For the text-containing cell, return its midpoint in [X, Y] coordinate format. 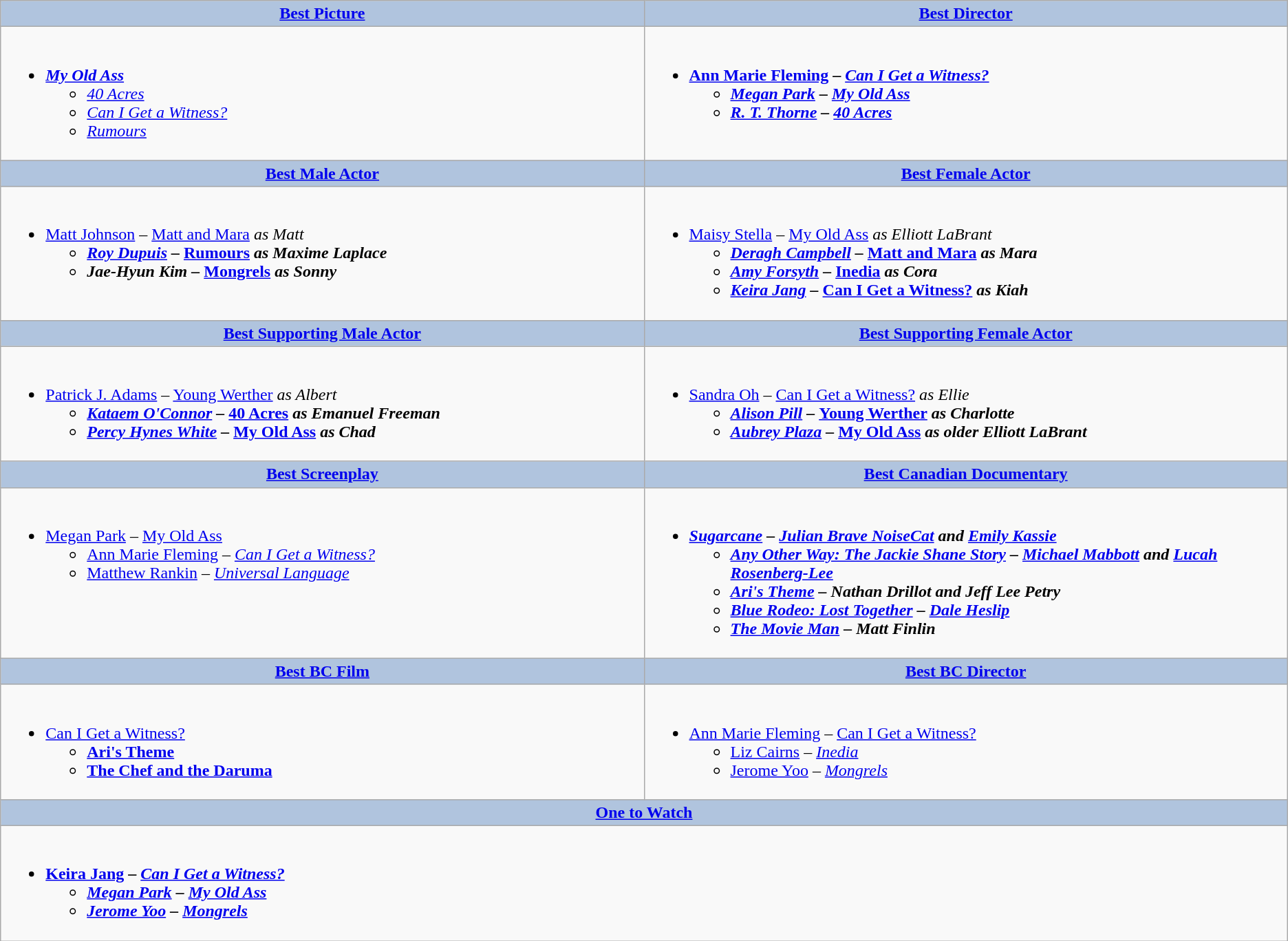
Keira Jang – Can I Get a Witness?Megan Park – My Old AssJerome Yoo – Mongrels [644, 882]
Best Female Actor [966, 173]
Best BC Film [322, 671]
Best Screenplay [322, 474]
My Old Ass40 AcresCan I Get a Witness?Rumours [322, 94]
One to Watch [644, 812]
Patrick J. Adams – Young Werther as AlbertKataem O'Connor – 40 Acres as Emanuel FreemanPercy Hynes White – My Old Ass as Chad [322, 403]
Best Male Actor [322, 173]
Matt Johnson – Matt and Mara as MattRoy Dupuis – Rumours as Maxime LaplaceJae-Hyun Kim – Mongrels as Sonny [322, 253]
Best Picture [322, 14]
Best Director [966, 14]
Best Supporting Male Actor [322, 333]
Can I Get a Witness?Ari's ThemeThe Chef and the Daruma [322, 742]
Best Supporting Female Actor [966, 333]
Best Canadian Documentary [966, 474]
Ann Marie Fleming – Can I Get a Witness?Liz Cairns – InediaJerome Yoo – Mongrels [966, 742]
Megan Park – My Old AssAnn Marie Fleming – Can I Get a Witness?Matthew Rankin – Universal Language [322, 573]
Ann Marie Fleming – Can I Get a Witness?Megan Park – My Old AssR. T. Thorne – 40 Acres [966, 94]
Sandra Oh – Can I Get a Witness? as EllieAlison Pill – Young Werther as CharlotteAubrey Plaza – My Old Ass as older Elliott LaBrant [966, 403]
Best BC Director [966, 671]
